Output the [X, Y] coordinate of the center of the cell containing the given text.  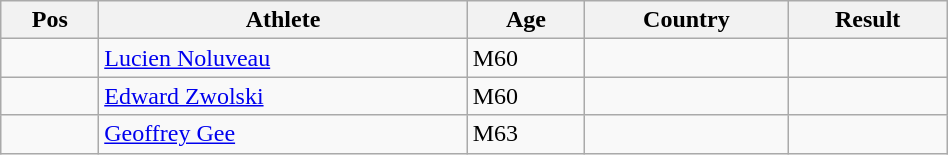
M63 [526, 134]
Pos [50, 20]
Result [868, 20]
Athlete [284, 20]
Age [526, 20]
Country [686, 20]
Edward Zwolski [284, 96]
Lucien Noluveau [284, 58]
Geoffrey Gee [284, 134]
